For the text-containing cell, return its midpoint in [X, Y] coordinate format. 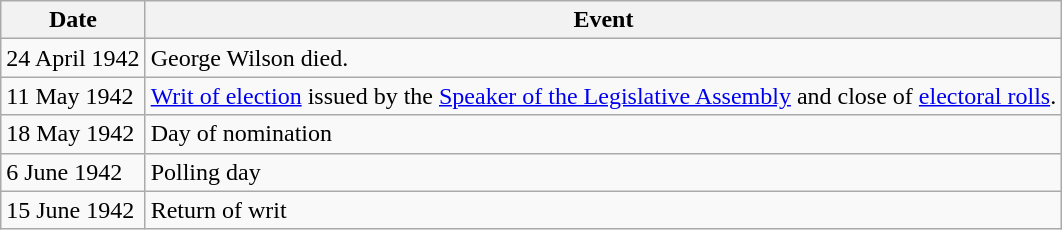
Day of nomination [604, 134]
Date [73, 20]
Event [604, 20]
15 June 1942 [73, 210]
18 May 1942 [73, 134]
24 April 1942 [73, 58]
6 June 1942 [73, 172]
Return of writ [604, 210]
George Wilson died. [604, 58]
Polling day [604, 172]
Writ of election issued by the Speaker of the Legislative Assembly and close of electoral rolls. [604, 96]
11 May 1942 [73, 96]
